Return (X, Y) of the center of cell containing provided text 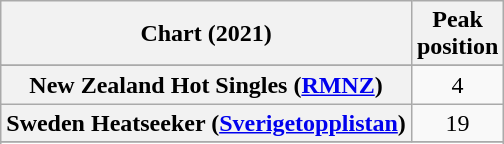
Chart (2021) (206, 34)
Peakposition (457, 34)
New Zealand Hot Singles (RMNZ) (206, 85)
Sweden Heatseeker (Sverigetopplistan) (206, 123)
4 (457, 85)
19 (457, 123)
